Provide the [X, Y] coordinate of the cell's center where the given text is located.  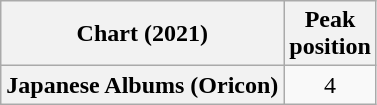
Chart (2021) [142, 34]
4 [330, 85]
Peakposition [330, 34]
Japanese Albums (Oricon) [142, 85]
